Determine the (x, y) coordinate at the center of the cell enclosing the given text.  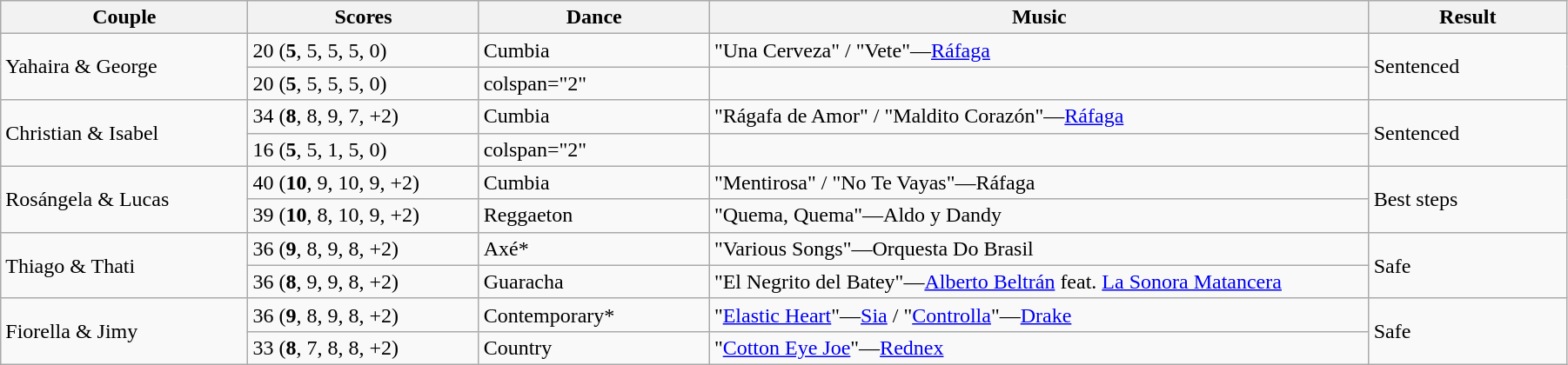
39 (10, 8, 10, 9, +2) (364, 216)
"Various Songs"—Orquesta Do Brasil (1039, 249)
40 (10, 9, 10, 9, +2) (364, 182)
Couple (124, 17)
34 (8, 8, 9, 7, +2) (364, 116)
"Rágafa de Amor" / "Maldito Corazón"—Ráfaga (1039, 116)
Scores (364, 17)
Best steps (1467, 199)
Rosángela & Lucas (124, 199)
Christian & Isabel (124, 133)
36 (8, 9, 9, 8, +2) (364, 282)
Thiago & Thati (124, 265)
16 (5, 5, 1, 5, 0) (364, 149)
"Elastic Heart"—Sia / "Controlla"—Drake (1039, 315)
Country (593, 348)
33 (8, 7, 8, 8, +2) (364, 348)
"El Negrito del Batey"—Alberto Beltrán feat. La Sonora Matancera (1039, 282)
Music (1039, 17)
"Mentirosa" / "No Te Vayas"—Ráfaga (1039, 182)
"Cotton Eye Joe"—Rednex (1039, 348)
"Una Cerveza" / "Vete"—Ráfaga (1039, 50)
Result (1467, 17)
Yahaira & George (124, 67)
Dance (593, 17)
Fiorella & Jimy (124, 331)
Contemporary* (593, 315)
Guaracha (593, 282)
Reggaeton (593, 216)
Axé* (593, 249)
"Quema, Quema"—Aldo y Dandy (1039, 216)
